Return [X, Y] of the center of cell containing provided text 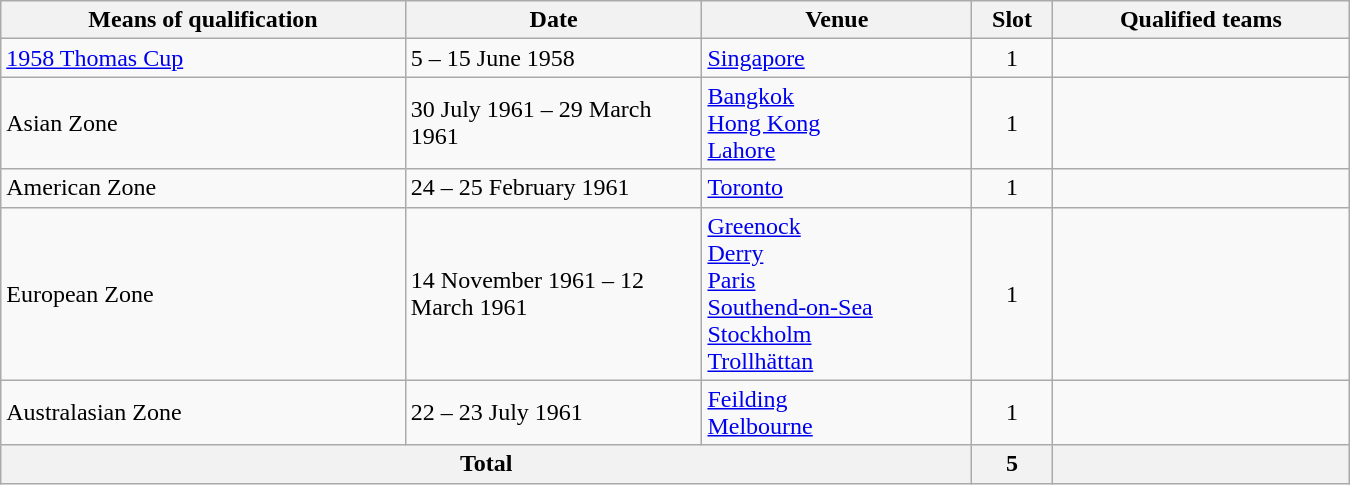
European Zone [204, 294]
GreenockDerryParisSouthend-on-SeaStockholmTrollhättan [837, 294]
Venue [837, 20]
Total [486, 464]
BangkokHong KongLahore [837, 123]
Australasian Zone [204, 412]
1958 Thomas Cup [204, 58]
FeildingMelbourne [837, 412]
30 July 1961 – 29 March 1961 [554, 123]
Means of qualification [204, 20]
Asian Zone [204, 123]
Toronto [837, 188]
5 – 15 June 1958 [554, 58]
American Zone [204, 188]
24 – 25 February 1961 [554, 188]
5 [1012, 464]
Slot [1012, 20]
Singapore [837, 58]
14 November 1961 – 12 March 1961 [554, 294]
Date [554, 20]
Qualified teams [1202, 20]
22 – 23 July 1961 [554, 412]
